Search for the cell housing the specified text and yield its [X, Y] center coordinate. 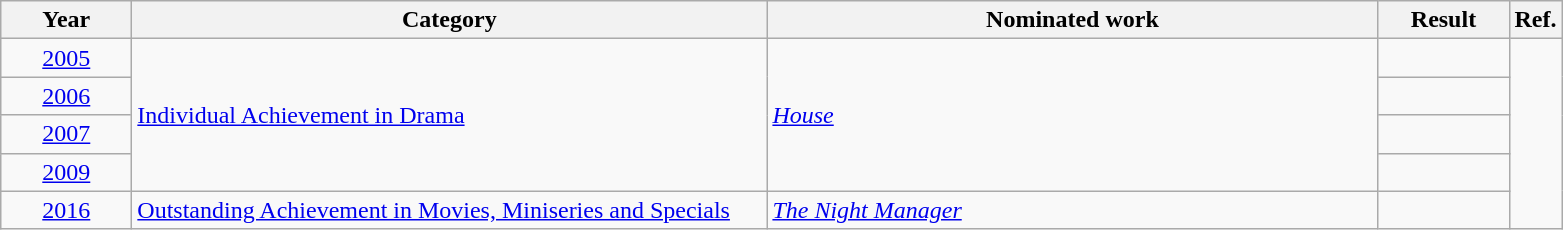
Individual Achievement in Drama [450, 115]
Result [1444, 20]
2006 [66, 96]
House [1072, 115]
Outstanding Achievement in Movies, Miniseries and Specials [450, 210]
Nominated work [1072, 20]
Year [66, 20]
Category [450, 20]
The Night Manager [1072, 210]
2007 [66, 134]
2016 [66, 210]
2009 [66, 172]
2005 [66, 58]
Ref. [1536, 20]
